Pinpoint the cell where the given text exists, returning its [x, y] midpoint coordinate. 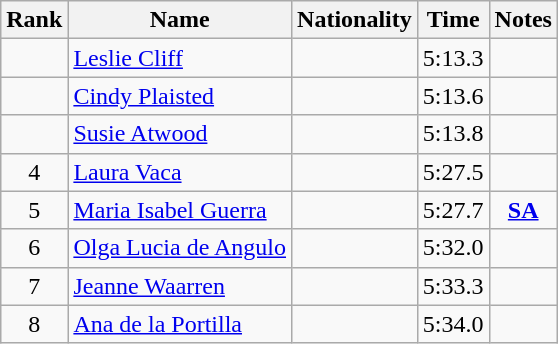
5:13.3 [453, 58]
Rank [34, 20]
5:13.6 [453, 96]
SA [523, 210]
Ana de la Portilla [180, 324]
5:13.8 [453, 134]
5:34.0 [453, 324]
5:33.3 [453, 286]
Nationality [355, 20]
Maria Isabel Guerra [180, 210]
5:32.0 [453, 248]
5 [34, 210]
Time [453, 20]
Jeanne Waarren [180, 286]
5:27.5 [453, 172]
Name [180, 20]
Leslie Cliff [180, 58]
Cindy Plaisted [180, 96]
5:27.7 [453, 210]
Laura Vaca [180, 172]
8 [34, 324]
Susie Atwood [180, 134]
6 [34, 248]
Olga Lucia de Angulo [180, 248]
Notes [523, 20]
7 [34, 286]
4 [34, 172]
